Search for the cell housing the specified text and yield its [X, Y] center coordinate. 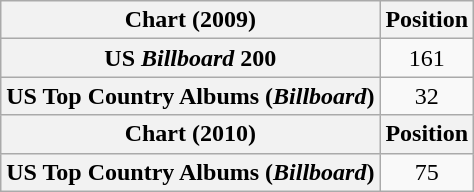
US Billboard 200 [190, 58]
32 [427, 96]
161 [427, 58]
Chart (2009) [190, 20]
Chart (2010) [190, 134]
75 [427, 172]
